Pinpoint the cell where the given text exists, returning its [X, Y] midpoint coordinate. 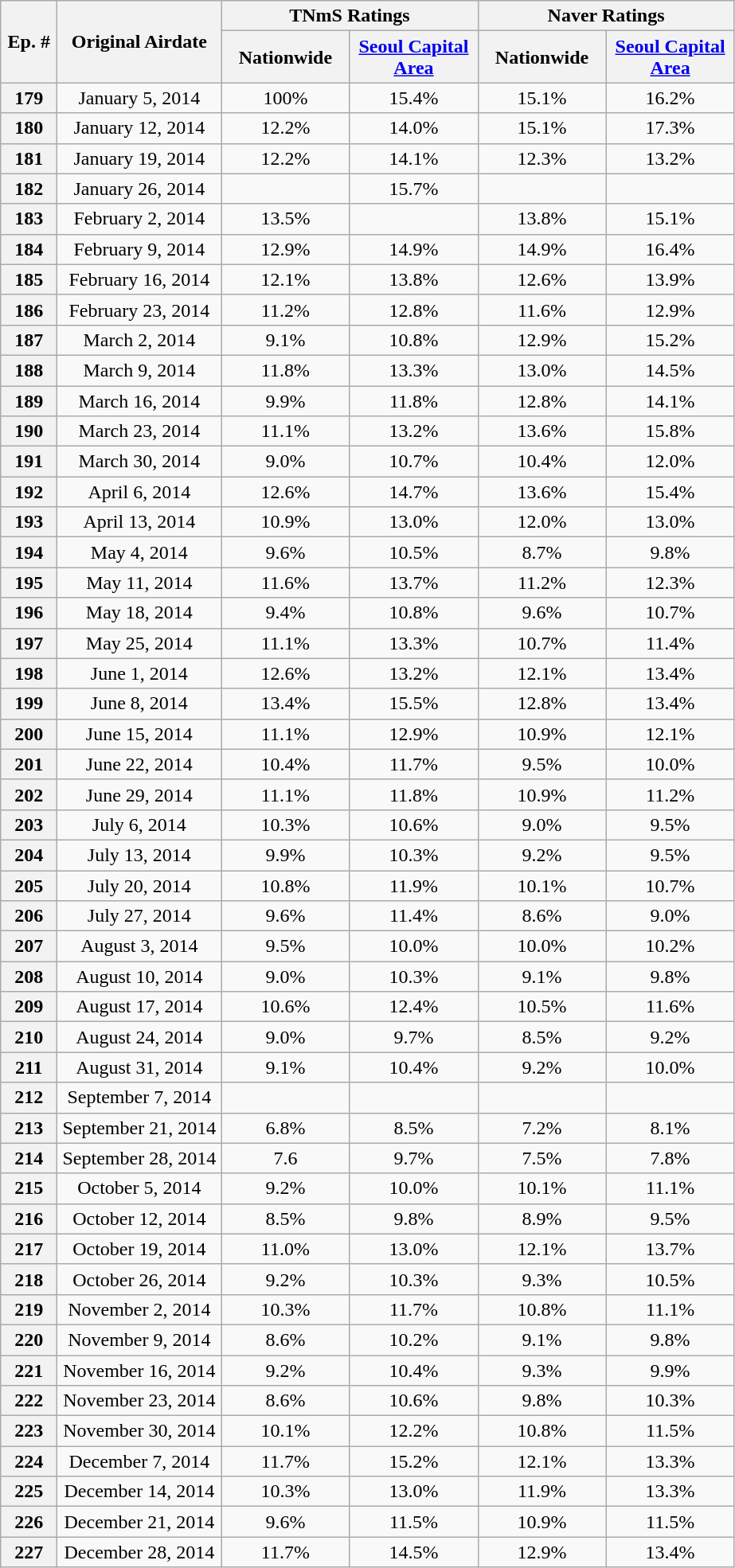
216 [29, 1219]
12.4% [414, 1007]
180 [29, 128]
June 8, 2014 [139, 704]
March 2, 2014 [139, 340]
225 [29, 1492]
May 18, 2014 [139, 613]
190 [29, 431]
185 [29, 279]
204 [29, 855]
200 [29, 734]
February 9, 2014 [139, 249]
June 22, 2014 [139, 764]
7.8% [670, 1158]
July 27, 2014 [139, 916]
16.4% [670, 249]
October 12, 2014 [139, 1219]
215 [29, 1188]
226 [29, 1522]
October 26, 2014 [139, 1279]
186 [29, 310]
206 [29, 916]
184 [29, 249]
May 11, 2014 [139, 583]
February 16, 2014 [139, 279]
205 [29, 886]
223 [29, 1431]
214 [29, 1158]
8.7% [541, 552]
219 [29, 1309]
15.5% [414, 704]
April 13, 2014 [139, 522]
14.0% [414, 128]
188 [29, 370]
November 2, 2014 [139, 1309]
196 [29, 613]
197 [29, 643]
September 21, 2014 [139, 1128]
July 13, 2014 [139, 855]
211 [29, 1067]
201 [29, 764]
191 [29, 462]
Ep. # [29, 41]
December 21, 2014 [139, 1522]
November 16, 2014 [139, 1370]
December 14, 2014 [139, 1492]
March 16, 2014 [139, 400]
187 [29, 340]
7.5% [541, 1158]
6.8% [285, 1128]
13.5% [285, 219]
August 24, 2014 [139, 1037]
May 25, 2014 [139, 643]
June 29, 2014 [139, 794]
January 19, 2014 [139, 158]
February 2, 2014 [139, 219]
203 [29, 825]
210 [29, 1037]
January 12, 2014 [139, 128]
209 [29, 1007]
208 [29, 977]
222 [29, 1401]
October 19, 2014 [139, 1249]
November 23, 2014 [139, 1401]
May 4, 2014 [139, 552]
August 10, 2014 [139, 977]
July 6, 2014 [139, 825]
January 5, 2014 [139, 98]
December 7, 2014 [139, 1461]
TNmS Ratings [350, 16]
August 3, 2014 [139, 946]
9.4% [285, 613]
November 9, 2014 [139, 1340]
199 [29, 704]
April 6, 2014 [139, 492]
March 30, 2014 [139, 462]
193 [29, 522]
221 [29, 1370]
September 28, 2014 [139, 1158]
August 31, 2014 [139, 1067]
15.8% [670, 431]
11.0% [285, 1249]
October 5, 2014 [139, 1188]
220 [29, 1340]
198 [29, 673]
217 [29, 1249]
June 1, 2014 [139, 673]
17.3% [670, 128]
192 [29, 492]
February 23, 2014 [139, 310]
183 [29, 219]
179 [29, 98]
7.6 [285, 1158]
August 17, 2014 [139, 1007]
212 [29, 1098]
Original Airdate [139, 41]
July 20, 2014 [139, 886]
218 [29, 1279]
Naver Ratings [606, 16]
224 [29, 1461]
182 [29, 189]
June 15, 2014 [139, 734]
14.7% [414, 492]
207 [29, 946]
March 23, 2014 [139, 431]
213 [29, 1128]
8.1% [670, 1128]
227 [29, 1552]
194 [29, 552]
195 [29, 583]
16.2% [670, 98]
181 [29, 158]
189 [29, 400]
December 28, 2014 [139, 1552]
March 9, 2014 [139, 370]
202 [29, 794]
13.9% [670, 279]
15.7% [414, 189]
September 7, 2014 [139, 1098]
100% [285, 98]
November 30, 2014 [139, 1431]
7.2% [541, 1128]
8.9% [541, 1219]
January 26, 2014 [139, 189]
